Capture the cell that displays the provided text and extract its [x, y] central coordinate. 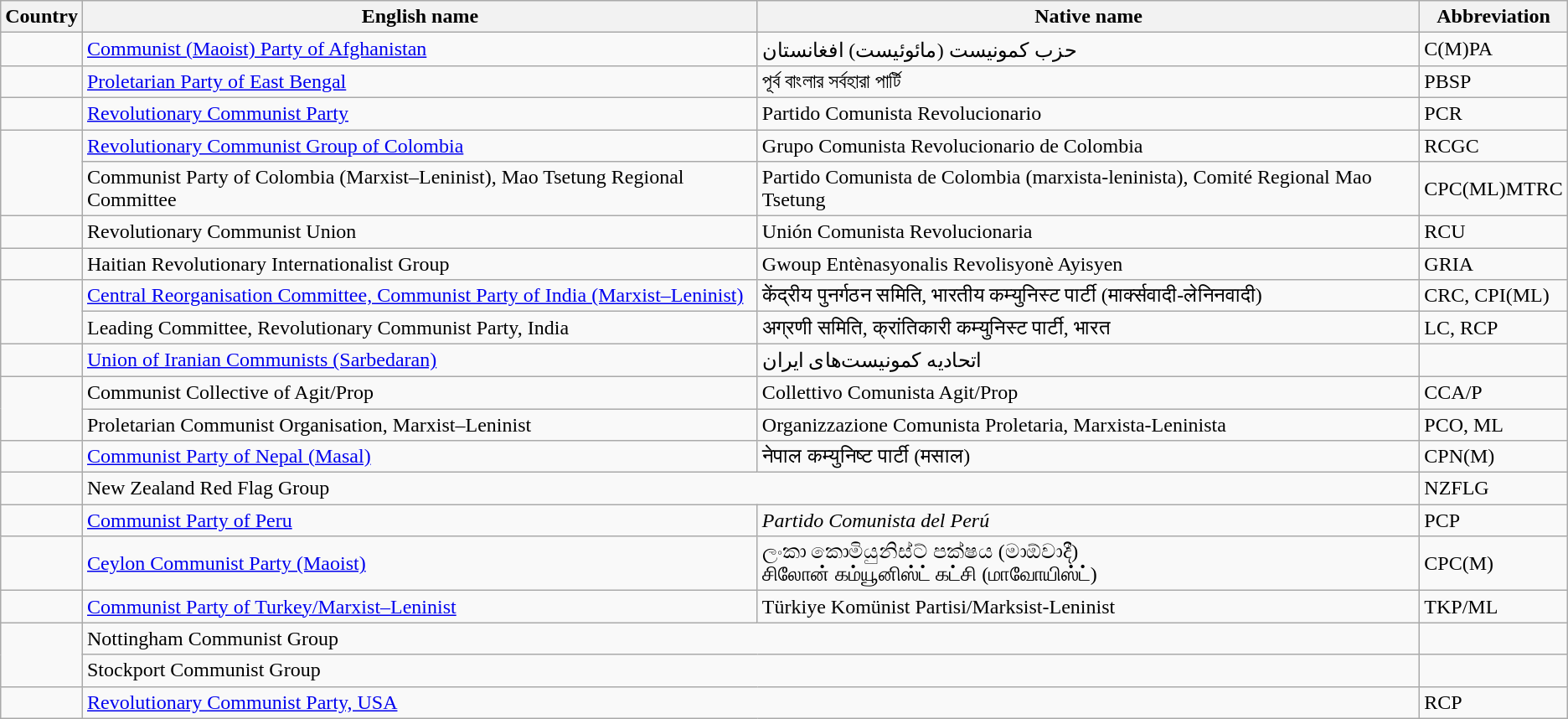
New Zealand Red Flag Group [750, 489]
Native name [1088, 17]
CRC, CPI(ML) [1493, 296]
Revolutionary Communist Party, USA [750, 702]
Communist Collective of Agit/Prop [420, 392]
Unión Comunista Revolucionaria [1088, 232]
GRIA [1493, 264]
Nottingham Communist Group [750, 639]
Gwoup Entènasyonalis Revolisyonè Ayisyen [1088, 264]
Revolutionary Communist Union [420, 232]
Abbreviation [1493, 17]
RCU [1493, 232]
अग्रणी समिति, क्रांतिकारी कम्युनिस्ट पार्टी, भारत [1088, 328]
Ceylon Communist Party (Maoist) [420, 563]
Grupo Comunista Revolucionario de Colombia [1088, 145]
RCGC [1493, 145]
PCR [1493, 113]
CCA/P [1493, 392]
PCO, ML [1493, 425]
CPN(M) [1493, 457]
Central Reorganisation Committee, Communist Party of India (Marxist–Leninist) [420, 296]
Organizzazione Comunista Proletaria, Marxista-Leninista [1088, 425]
Communist Party of Nepal (Masal) [420, 457]
Leading Committee, Revolutionary Communist Party, India [420, 328]
PBSP [1493, 81]
PCP [1493, 520]
পূর্ব বাংলার সর্বহারা পার্টি [1088, 81]
RCP [1493, 702]
Revolutionary Communist Party [420, 113]
Türkiye Komünist Partisi/Marksist-Leninist [1088, 607]
Partido Comunista del Perú [1088, 520]
Partido Comunista Revolucionario [1088, 113]
LC, RCP [1493, 328]
Communist Party of Turkey/Marxist–Leninist [420, 607]
Proletarian Party of East Bengal [420, 81]
नेपाल कम्युनिष्ट पार्टी (मसाल) [1088, 457]
Proletarian Communist Organisation, Marxist–Leninist [420, 425]
Communist Party of Colombia (Marxist–Leninist), Mao Tsetung Regional Committee [420, 189]
CPC(M) [1493, 563]
حزب كمونيست (مائوئيست) افغانستان [1088, 49]
Union of Iranian Communists (Sarbedaran) [420, 360]
Haitian Revolutionary Internationalist Group [420, 264]
اتحادیه کمونیست‌های ایران [1088, 360]
NZFLG [1493, 489]
Communist (Maoist) Party of Afghanistan [420, 49]
ලංකා කොමියුනිස්ට් පක්ෂය (මාඕවාදී)சிலோன் கம்யூனிஸ்ட் கட்சி (மாவோயிஸ்ட்) [1088, 563]
केंद्रीय पुनर्गठन समिति, भारतीय कम्युनिस्ट पार्टी (मार्क्सवादी-लेनिनवादी) [1088, 296]
Revolutionary Communist Group of Colombia [420, 145]
English name [420, 17]
CPC(ML)MTRC [1493, 189]
Collettivo Comunista Agit/Prop [1088, 392]
Stockport Communist Group [750, 670]
Country [42, 17]
Communist Party of Peru [420, 520]
TKP/ML [1493, 607]
Partido Comunista de Colombia (marxista-leninista), Comité Regional Mao Tsetung [1088, 189]
C(M)PA [1493, 49]
